Extract the [X, Y] coordinate from the center of the cell holding the provided text.  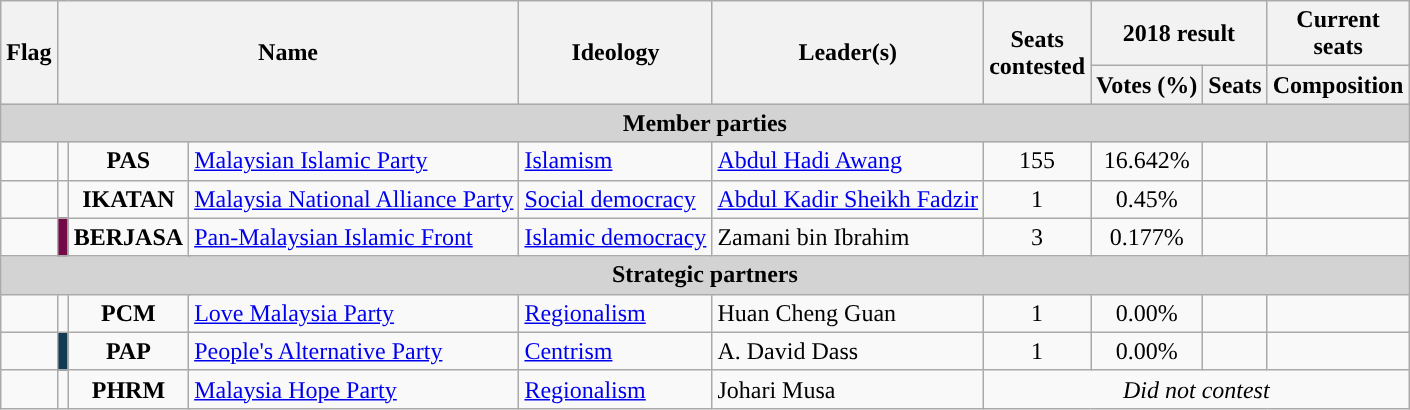
Zamani bin Ibrahim [848, 237]
PCM [128, 313]
Malaysia National Alliance Party [354, 199]
2018 result [1180, 34]
Abdul Kadir Sheikh Fadzir [848, 199]
Leader(s) [848, 52]
Abdul Hadi Awang [848, 161]
BERJASA [128, 237]
Flag [29, 52]
Seatscontested [1038, 52]
Currentseats [1338, 34]
Pan-Malaysian Islamic Front [354, 237]
Malaysian Islamic Party [354, 161]
Islamism [616, 161]
16.642% [1147, 161]
PAP [128, 351]
0.45% [1147, 199]
A. David Dass [848, 351]
IKATAN [128, 199]
3 [1038, 237]
Ideology [616, 52]
Love Malaysia Party [354, 313]
Did not contest [1196, 389]
Composition [1338, 85]
PHRM [128, 389]
Islamic democracy [616, 237]
Seats [1235, 85]
Social democracy [616, 199]
Malaysia Hope Party [354, 389]
0.177% [1147, 237]
155 [1038, 161]
Name [288, 52]
Johari Musa [848, 389]
Votes (%) [1147, 85]
PAS [128, 161]
People's Alternative Party [354, 351]
Centrism [616, 351]
Huan Cheng Guan [848, 313]
Member parties [705, 123]
Strategic partners [705, 275]
